Capture the cell that displays the provided text and extract its (x, y) central coordinate. 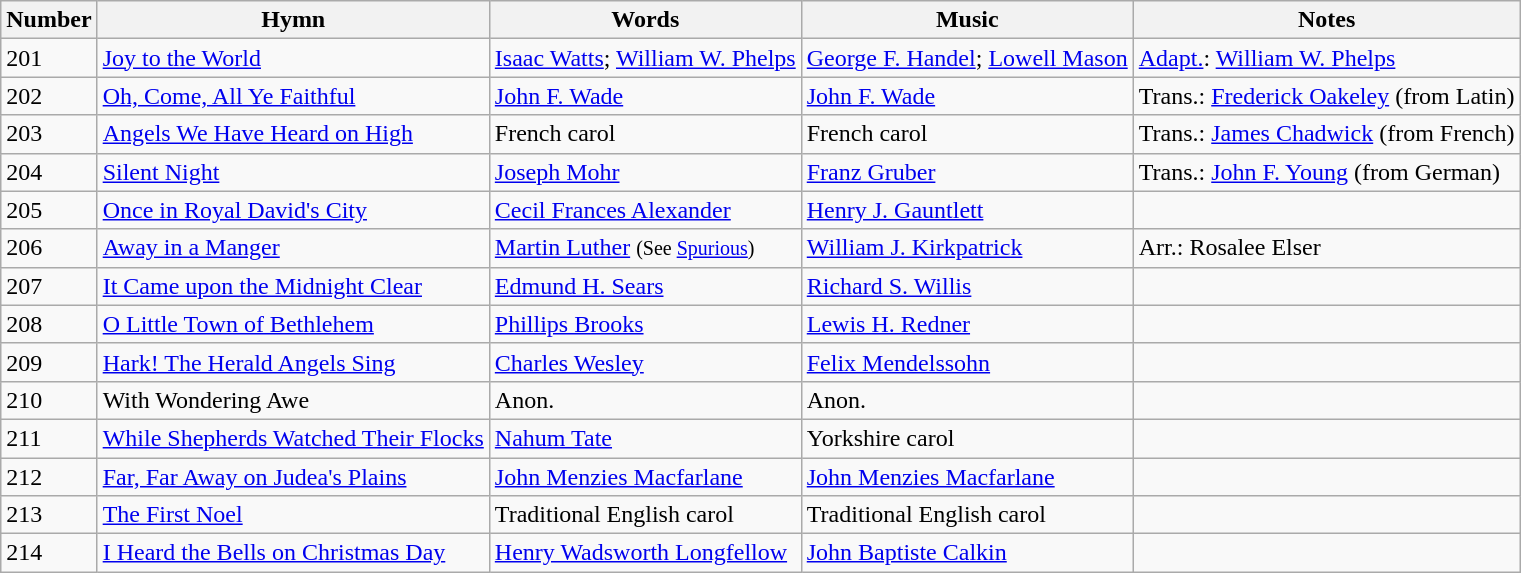
Trans.: Frederick Oakeley (from Latin) (1326, 96)
209 (49, 362)
213 (49, 515)
Hymn (293, 20)
202 (49, 96)
204 (49, 172)
Henry J. Gauntlett (967, 210)
212 (49, 477)
Phillips Brooks (645, 324)
Isaac Watts; William W. Phelps (645, 58)
211 (49, 438)
Lewis H. Redner (967, 324)
Cecil Frances Alexander (645, 210)
Charles Wesley (645, 362)
Joseph Mohr (645, 172)
Franz Gruber (967, 172)
Henry Wadsworth Longfellow (645, 553)
205 (49, 210)
Felix Mendelssohn (967, 362)
Number (49, 20)
Music (967, 20)
210 (49, 400)
201 (49, 58)
O Little Town of Bethlehem (293, 324)
207 (49, 286)
Away in a Manger (293, 248)
Far, Far Away on Judea's Plains (293, 477)
214 (49, 553)
Richard S. Willis (967, 286)
While Shepherds Watched Their Flocks (293, 438)
John Baptiste Calkin (967, 553)
Hark! The Herald Angels Sing (293, 362)
Oh, Come, All Ye Faithful (293, 96)
I Heard the Bells on Christmas Day (293, 553)
With Wondering Awe (293, 400)
Arr.: Rosalee Elser (1326, 248)
Trans.: John F. Young (from German) (1326, 172)
Edmund H. Sears (645, 286)
Trans.: James Chadwick (from French) (1326, 134)
Nahum Tate (645, 438)
203 (49, 134)
The First Noel (293, 515)
Once in Royal David's City (293, 210)
Silent Night (293, 172)
Angels We Have Heard on High (293, 134)
Words (645, 20)
208 (49, 324)
George F. Handel; Lowell Mason (967, 58)
William J. Kirkpatrick (967, 248)
Notes (1326, 20)
Yorkshire carol (967, 438)
Martin Luther (See Spurious) (645, 248)
Joy to the World (293, 58)
206 (49, 248)
It Came upon the Midnight Clear (293, 286)
Adapt.: William W. Phelps (1326, 58)
